Identify which cell holds the provided text, then report its (x, y) central coordinate. 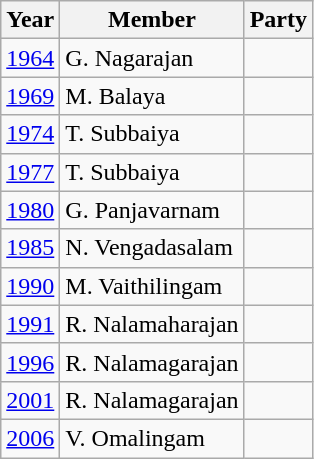
M. Vaithilingam (152, 286)
V. Omalingam (152, 438)
G. Panjavarnam (152, 210)
1990 (30, 286)
1980 (30, 210)
Party (278, 20)
R. Nalamaharajan (152, 324)
N. Vengadasalam (152, 248)
1977 (30, 172)
1969 (30, 96)
1985 (30, 248)
G. Nagarajan (152, 58)
1974 (30, 134)
Member (152, 20)
Year (30, 20)
1964 (30, 58)
1996 (30, 362)
M. Balaya (152, 96)
2006 (30, 438)
2001 (30, 400)
1991 (30, 324)
